From the cell containing the given text, extract its center point as (x, y) coordinate. 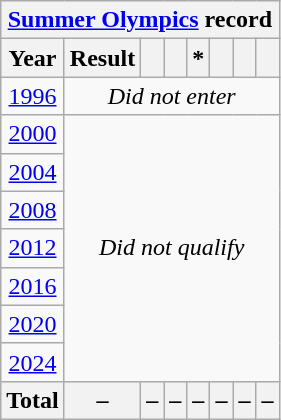
2000 (33, 134)
2012 (33, 248)
1996 (33, 96)
2004 (33, 172)
2020 (33, 324)
Did not qualify (172, 248)
2008 (33, 210)
Year (33, 58)
2024 (33, 362)
Result (102, 58)
Total (33, 400)
Did not enter (172, 96)
2016 (33, 286)
Summer Olympics record (140, 20)
* (198, 58)
